Return the (X, Y) coordinate for the center point of the cell that contains the specified text.  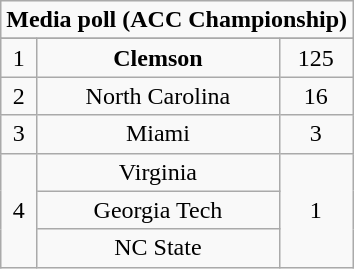
North Carolina (158, 96)
Miami (158, 134)
NC State (158, 248)
125 (316, 58)
4 (19, 210)
Georgia Tech (158, 210)
Clemson (158, 58)
Virginia (158, 172)
Media poll (ACC Championship) (177, 20)
2 (19, 96)
16 (316, 96)
